Find where the given text appears and provide that cell's center as (x, y) coordinate. 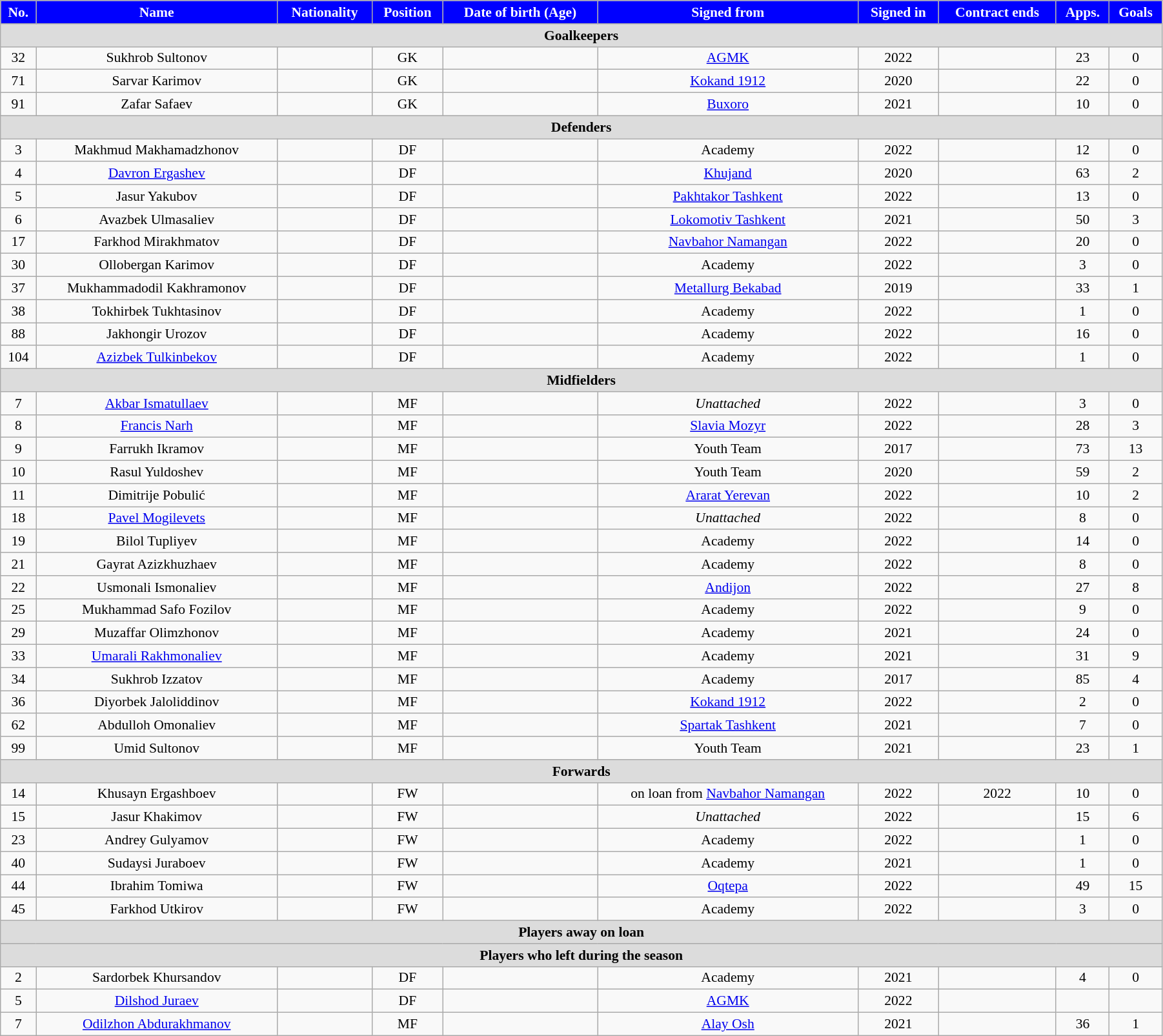
29 (18, 633)
Navbahor Namangan (728, 242)
30 (18, 265)
Mukhammad Safo Fozilov (157, 610)
Diyorbek Jaloliddinov (157, 702)
Players away on loan (581, 932)
Andrey Gulyamov (157, 840)
Usmonali Ismonaliev (157, 587)
Umarali Rakhmonaliev (157, 656)
Alay Osh (728, 1024)
Lokomotiv Tashkent (728, 219)
50 (1082, 219)
Name (157, 12)
Sukhrob Sultonov (157, 58)
Goals (1136, 12)
Rasul Yuldoshev (157, 472)
Dilshod Juraev (157, 1001)
28 (1082, 426)
44 (18, 886)
49 (1082, 886)
Contract ends (997, 12)
31 (1082, 656)
Dimitrije Pobulić (157, 495)
Farkhod Utkirov (157, 909)
Farkhod Mirakhmatov (157, 242)
99 (18, 748)
45 (18, 909)
11 (18, 495)
104 (18, 358)
Khujand (728, 174)
Sardorbek Khursandov (157, 978)
16 (1082, 334)
Slavia Mozyr (728, 426)
Midfielders (581, 380)
Francis Narh (157, 426)
37 (18, 289)
88 (18, 334)
73 (1082, 449)
27 (1082, 587)
Forwards (581, 771)
38 (18, 311)
Mukhammadodil Kakhramonov (157, 289)
Signed in (898, 12)
Signed from (728, 12)
Oqtepa (728, 886)
on loan from Navbahor Namangan (728, 794)
Ibrahim Tomiwa (157, 886)
2019 (898, 289)
Goalkeepers (581, 36)
62 (18, 726)
85 (1082, 679)
Jakhongir Urozov (157, 334)
20 (1082, 242)
Avazbek Ulmasaliev (157, 219)
12 (1082, 150)
Andijon (728, 587)
24 (1082, 633)
17 (18, 242)
Farrukh Ikramov (157, 449)
Sukhrob Izzatov (157, 679)
Pavel Mogilevets (157, 518)
19 (18, 542)
18 (18, 518)
Metallurg Bekabad (728, 289)
Abdulloh Omonaliev (157, 726)
Khusayn Ergashboev (157, 794)
Akbar Ismatullaev (157, 403)
91 (18, 105)
Tokhirbek Tukhtasinov (157, 311)
Ararat Yerevan (728, 495)
Odilzhon Abdurakhmanov (157, 1024)
Date of birth (Age) (520, 12)
Azizbek Tulkinbekov (157, 358)
No. (18, 12)
Muzaffar Olimzhonov (157, 633)
Nationality (324, 12)
25 (18, 610)
Jasur Khakimov (157, 817)
Davron Ergashev (157, 174)
Makhmud Makhamadzhonov (157, 150)
71 (18, 81)
59 (1082, 472)
Players who left during the season (581, 955)
Apps. (1082, 12)
Spartak Tashkent (728, 726)
21 (18, 564)
Gayrat Azizkhuzhaev (157, 564)
Pakhtakor Tashkent (728, 196)
Zafar Safaev (157, 105)
Sudaysi Juraboev (157, 863)
Ollobergan Karimov (157, 265)
32 (18, 58)
Umid Sultonov (157, 748)
40 (18, 863)
Defenders (581, 127)
Bilol Tupliyev (157, 542)
Jasur Yakubov (157, 196)
34 (18, 679)
Position (408, 12)
63 (1082, 174)
Sarvar Karimov (157, 81)
Buxoro (728, 105)
